From the cell containing the given text, extract its center point as (X, Y) coordinate. 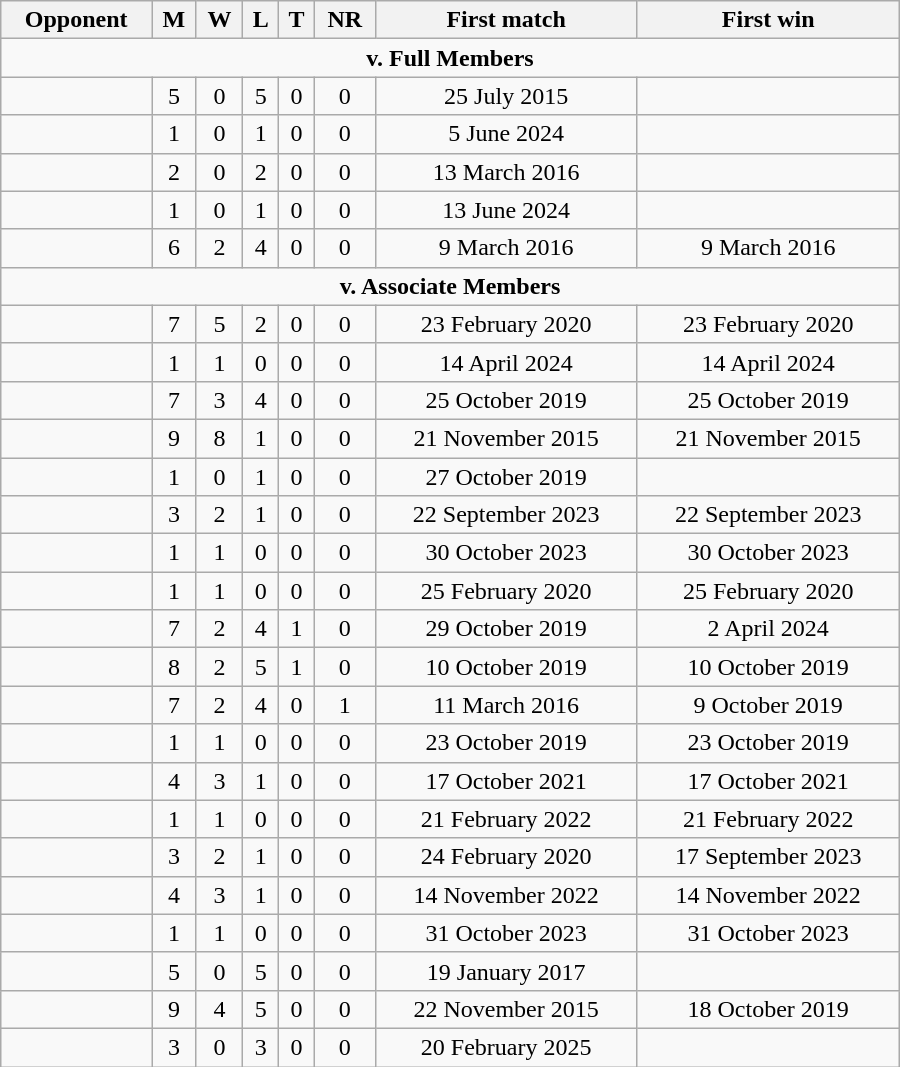
27 October 2019 (506, 477)
25 July 2015 (506, 96)
29 October 2019 (506, 629)
2 April 2024 (768, 629)
v. Full Members (450, 58)
v. Associate Members (450, 286)
9 October 2019 (768, 705)
19 January 2017 (506, 971)
18 October 2019 (768, 1009)
W (219, 20)
13 March 2016 (506, 172)
L (261, 20)
20 February 2025 (506, 1047)
Opponent (76, 20)
NR (344, 20)
24 February 2020 (506, 857)
5 June 2024 (506, 134)
First win (768, 20)
First match (506, 20)
17 September 2023 (768, 857)
11 March 2016 (506, 705)
M (174, 20)
T (297, 20)
22 November 2015 (506, 1009)
6 (174, 248)
13 June 2024 (506, 210)
